Scan for the cell matching the given text and deliver its [x, y] coordinate at center. 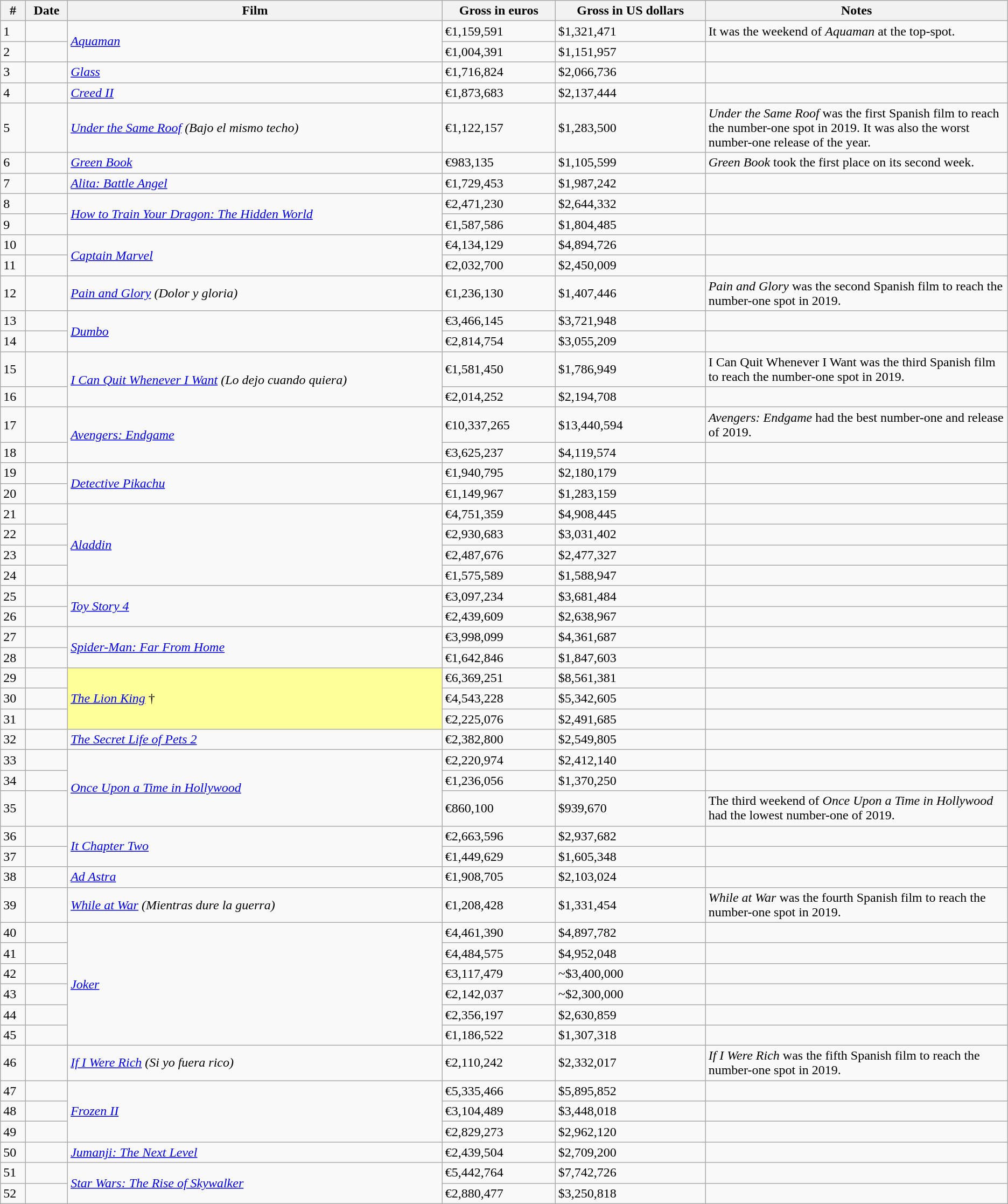
18 [13, 453]
$4,952,048 [630, 953]
$2,549,805 [630, 740]
€4,484,575 [499, 953]
While at War (Mientras dure la guerra) [255, 905]
38 [13, 877]
Glass [255, 72]
43 [13, 994]
Star Wars: The Rise of Skywalker [255, 1183]
50 [13, 1152]
$4,119,574 [630, 453]
Under the Same Roof (Bajo el mismo techo) [255, 128]
$2,644,332 [630, 204]
$1,370,250 [630, 781]
€3,466,145 [499, 321]
€3,625,237 [499, 453]
€1,908,705 [499, 877]
$1,588,947 [630, 575]
$2,412,140 [630, 760]
$1,407,446 [630, 293]
€1,940,795 [499, 473]
$4,894,726 [630, 245]
Creed II [255, 93]
Gross in US dollars [630, 11]
13 [13, 321]
25 [13, 596]
€1,149,967 [499, 493]
€983,135 [499, 163]
€2,225,076 [499, 719]
$2,638,967 [630, 616]
21 [13, 514]
It Chapter Two [255, 846]
€2,142,037 [499, 994]
Date [46, 11]
€1,587,586 [499, 224]
$2,491,685 [630, 719]
$3,448,018 [630, 1111]
$4,908,445 [630, 514]
34 [13, 781]
The Lion King † [255, 699]
Under the Same Roof was the first Spanish film to reach the number-one spot in 2019. It was also the worst number-one release of the year. [856, 128]
11 [13, 265]
Avengers: Endgame [255, 435]
Ad Astra [255, 877]
€4,461,390 [499, 932]
42 [13, 973]
23 [13, 555]
€1,208,428 [499, 905]
€3,117,479 [499, 973]
30 [13, 699]
14 [13, 342]
45 [13, 1035]
$1,847,603 [630, 658]
€1,716,824 [499, 72]
$3,681,484 [630, 596]
$1,605,348 [630, 857]
46 [13, 1063]
# [13, 11]
36 [13, 836]
16 [13, 397]
26 [13, 616]
22 [13, 534]
€5,335,466 [499, 1091]
€2,032,700 [499, 265]
51 [13, 1173]
€2,014,252 [499, 397]
Pain and Glory (Dolor y gloria) [255, 293]
Jumanji: The Next Level [255, 1152]
€2,487,676 [499, 555]
17 [13, 424]
~$2,300,000 [630, 994]
€2,110,242 [499, 1063]
40 [13, 932]
12 [13, 293]
€860,100 [499, 808]
$2,137,444 [630, 93]
Gross in euros [499, 11]
$2,066,736 [630, 72]
€2,471,230 [499, 204]
€2,663,596 [499, 836]
€6,369,251 [499, 678]
$939,670 [630, 808]
$2,332,017 [630, 1063]
3 [13, 72]
€3,998,099 [499, 637]
44 [13, 1014]
$1,331,454 [630, 905]
Frozen II [255, 1111]
5 [13, 128]
$1,151,957 [630, 52]
19 [13, 473]
€2,814,754 [499, 342]
$8,561,381 [630, 678]
39 [13, 905]
$13,440,594 [630, 424]
31 [13, 719]
$2,194,708 [630, 397]
$2,962,120 [630, 1132]
49 [13, 1132]
47 [13, 1091]
52 [13, 1193]
Avengers: Endgame had the best number-one and release of 2019. [856, 424]
€1,873,683 [499, 93]
Green Book [255, 163]
Aladdin [255, 545]
It was the weekend of Aquaman at the top-spot. [856, 31]
I Can Quit Whenever I Want was the third Spanish film to reach the number-one spot in 2019. [856, 370]
€10,337,265 [499, 424]
33 [13, 760]
€1,004,391 [499, 52]
Toy Story 4 [255, 606]
$1,283,159 [630, 493]
35 [13, 808]
4 [13, 93]
$5,342,605 [630, 699]
If I Were Rich (Si yo fuera rico) [255, 1063]
$1,804,485 [630, 224]
€2,880,477 [499, 1193]
€2,382,800 [499, 740]
$2,103,024 [630, 877]
Once Upon a Time in Hollywood [255, 788]
37 [13, 857]
While at War was the fourth Spanish film to reach the number-one spot in 2019. [856, 905]
10 [13, 245]
Green Book took the first place on its second week. [856, 163]
$7,742,726 [630, 1173]
Detective Pikachu [255, 483]
€3,104,489 [499, 1111]
Notes [856, 11]
$3,031,402 [630, 534]
1 [13, 31]
Aquaman [255, 41]
29 [13, 678]
15 [13, 370]
How to Train Your Dragon: The Hidden World [255, 214]
€5,442,764 [499, 1173]
€2,220,974 [499, 760]
Film [255, 11]
Alita: Battle Angel [255, 183]
€4,134,129 [499, 245]
€4,751,359 [499, 514]
The third weekend of Once Upon a Time in Hollywood had the lowest number-one of 2019. [856, 808]
$2,630,859 [630, 1014]
€4,543,228 [499, 699]
$1,105,599 [630, 163]
$4,897,782 [630, 932]
€1,581,450 [499, 370]
€1,236,130 [499, 293]
Joker [255, 984]
8 [13, 204]
$5,895,852 [630, 1091]
$1,987,242 [630, 183]
$3,721,948 [630, 321]
€1,236,056 [499, 781]
€1,122,157 [499, 128]
$1,786,949 [630, 370]
$1,321,471 [630, 31]
$1,283,500 [630, 128]
48 [13, 1111]
€2,356,197 [499, 1014]
$3,055,209 [630, 342]
Captain Marvel [255, 255]
2 [13, 52]
€1,186,522 [499, 1035]
€2,930,683 [499, 534]
$4,361,687 [630, 637]
~$3,400,000 [630, 973]
$2,180,179 [630, 473]
The Secret Life of Pets 2 [255, 740]
7 [13, 183]
$2,477,327 [630, 555]
$1,307,318 [630, 1035]
27 [13, 637]
$2,450,009 [630, 265]
€1,449,629 [499, 857]
If I Were Rich was the fifth Spanish film to reach the number-one spot in 2019. [856, 1063]
6 [13, 163]
Pain and Glory was the second Spanish film to reach the number-one spot in 2019. [856, 293]
€3,097,234 [499, 596]
€2,439,504 [499, 1152]
41 [13, 953]
$2,709,200 [630, 1152]
28 [13, 658]
€1,729,453 [499, 183]
24 [13, 575]
€1,642,846 [499, 658]
I Can Quit Whenever I Want (Lo dejo cuando quiera) [255, 379]
Dumbo [255, 331]
€1,575,589 [499, 575]
32 [13, 740]
€2,439,609 [499, 616]
Spider-Man: Far From Home [255, 647]
9 [13, 224]
$3,250,818 [630, 1193]
€1,159,591 [499, 31]
$2,937,682 [630, 836]
€2,829,273 [499, 1132]
20 [13, 493]
